Identify which cell holds the provided text, then report its [x, y] central coordinate. 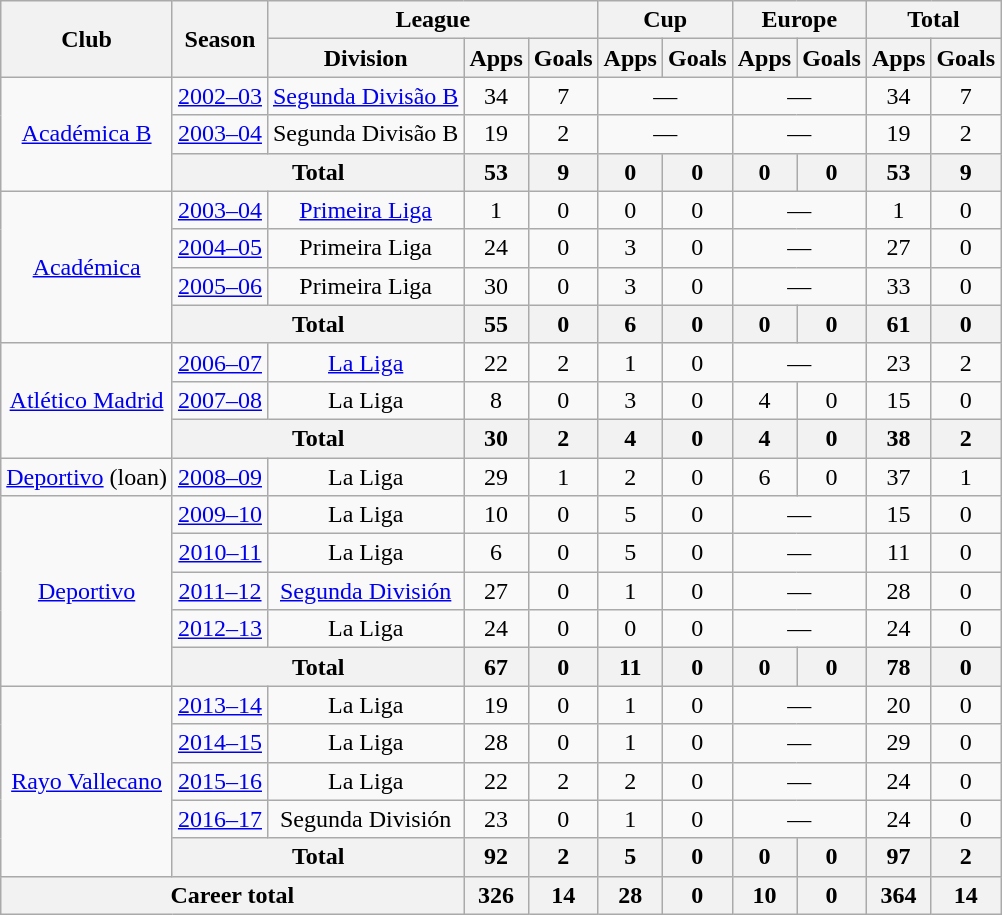
Atlético Madrid [87, 400]
37 [898, 477]
2010–11 [220, 553]
2016–17 [220, 819]
2015–16 [220, 781]
2011–12 [220, 591]
League [432, 20]
326 [496, 895]
92 [496, 857]
Cup [665, 20]
Season [220, 39]
2005–06 [220, 286]
67 [496, 667]
2012–13 [220, 629]
38 [898, 438]
2013–14 [220, 705]
Académica B [87, 134]
78 [898, 667]
Division [365, 58]
Europe [799, 20]
2009–10 [220, 515]
2002–03 [220, 96]
20 [898, 705]
2008–09 [220, 477]
2014–15 [220, 743]
Rayo Vallecano [87, 781]
364 [898, 895]
2004–05 [220, 248]
Académica [87, 267]
Deportivo [87, 591]
8 [496, 400]
55 [496, 324]
Deportivo (loan) [87, 477]
61 [898, 324]
Club [87, 39]
97 [898, 857]
Career total [232, 895]
2006–07 [220, 362]
33 [898, 286]
2007–08 [220, 400]
